Extract the [X, Y] coordinate from the center of the cell holding the provided text.  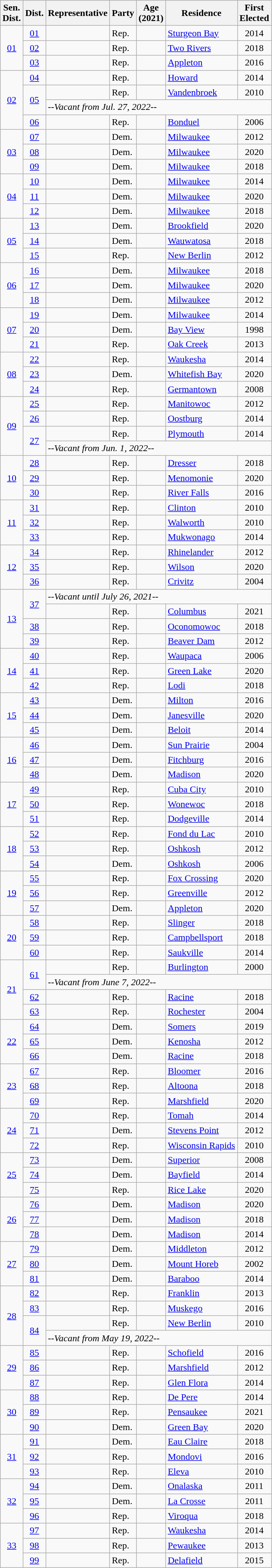
64 [34, 1027]
--Vacant from May 19, 2022-- [159, 1338]
Lodi [201, 686]
Middleton [201, 1249]
Stevens Point [201, 1130]
36 [34, 582]
68 [34, 1086]
Dresser [201, 463]
Dodgeville [201, 819]
Fox Crossing [201, 878]
67 [34, 1071]
--Vacant from June 7, 2022-- [159, 982]
80 [34, 1264]
44 [34, 715]
Milton [201, 700]
Wilson [201, 567]
74 [34, 1175]
50 [34, 804]
2019 [254, 1027]
42 [34, 686]
Somers [201, 1027]
97 [34, 1531]
Slinger [201, 923]
Plymouth [201, 434]
Kenosha [201, 1041]
51 [34, 819]
Delafield [201, 1560]
Columbus [201, 611]
94 [34, 1486]
88 [34, 1397]
Dist. [34, 13]
53 [34, 848]
82 [34, 1293]
48 [34, 774]
49 [34, 789]
58 [34, 923]
Oostburg [201, 418]
40 [34, 656]
Tomah [201, 1115]
--Vacant from Jun. 1, 2022-- [159, 448]
95 [34, 1501]
Beaver Dam [201, 641]
Saukville [201, 952]
96 [34, 1516]
Muskego [201, 1308]
Wisconsin Rapids [201, 1145]
99 [34, 1560]
2002 [254, 1264]
Menomonie [201, 478]
61 [34, 975]
Sun Prairie [201, 745]
45 [34, 730]
Onalaska [201, 1486]
75 [34, 1190]
39 [34, 641]
83 [34, 1308]
66 [34, 1056]
78 [34, 1234]
Residence [201, 13]
Vandenbroek [201, 92]
79 [34, 1249]
Schofield [201, 1353]
47 [34, 760]
81 [34, 1279]
77 [34, 1219]
Sturgeon Bay [201, 33]
FirstElected [254, 13]
Burlington [201, 967]
Mukwonago [201, 537]
Mount Horeb [201, 1264]
Superior [201, 1160]
De Pere [201, 1397]
Representative [78, 13]
Pensaukee [201, 1412]
35 [34, 567]
91 [34, 1442]
56 [34, 893]
55 [34, 878]
Whitefish Bay [201, 374]
Age(2021) [151, 13]
69 [34, 1101]
57 [34, 908]
1998 [254, 330]
Wauwatosa [201, 241]
Fitchburg [201, 760]
93 [34, 1471]
Crivitz [201, 582]
River Falls [201, 493]
Campbellsport [201, 938]
Baraboo [201, 1279]
2015 [254, 1560]
Eau Claire [201, 1442]
38 [34, 626]
Rhinelander [201, 552]
70 [34, 1115]
Bonduel [201, 122]
Two Rivers [201, 48]
Rice Lake [201, 1190]
Wonewoc [201, 804]
2000 [254, 967]
Green Lake [201, 670]
Clinton [201, 508]
Germantown [201, 389]
Pewaukee [201, 1545]
Manitowoc [201, 404]
Beloit [201, 730]
85 [34, 1353]
Bayfield [201, 1175]
Bloomer [201, 1071]
Walworth [201, 522]
Glen Flora [201, 1383]
Oak Creek [201, 344]
92 [34, 1457]
59 [34, 938]
52 [34, 834]
90 [34, 1427]
54 [34, 863]
71 [34, 1130]
41 [34, 670]
98 [34, 1545]
Viroqua [201, 1516]
46 [34, 745]
Cuba City [201, 789]
62 [34, 997]
Mondovi [201, 1457]
Franklin [201, 1293]
86 [34, 1367]
--Vacant from Jul. 27, 2022-- [159, 107]
Party [123, 13]
Janesville [201, 715]
Rochester [201, 1012]
89 [34, 1412]
63 [34, 1012]
43 [34, 700]
--Vacant until July 26, 2021-- [159, 596]
60 [34, 952]
Waupaca [201, 656]
La Crosse [201, 1501]
Green Bay [201, 1427]
Sen.Dist. [12, 13]
Greenville [201, 893]
34 [34, 552]
Bay View [201, 330]
Oconomowoc [201, 626]
Altoona [201, 1086]
76 [34, 1205]
72 [34, 1145]
Fond du Lac [201, 834]
Brookfield [201, 226]
37 [34, 604]
84 [34, 1330]
73 [34, 1160]
Eleva [201, 1471]
65 [34, 1041]
87 [34, 1383]
Howard [201, 78]
